Find where the given text appears and provide that cell's center as [X, Y] coordinate. 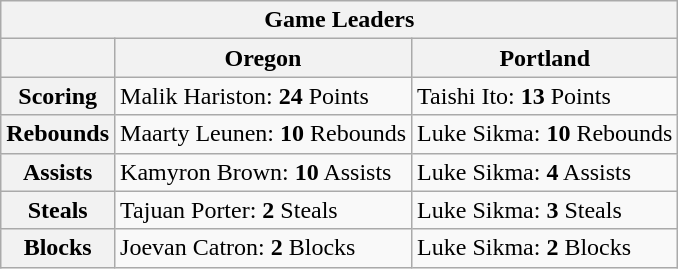
Portland [545, 58]
Steals [58, 210]
Scoring [58, 96]
Joevan Catron: 2 Blocks [264, 248]
Malik Hariston: 24 Points [264, 96]
Luke Sikma: 3 Steals [545, 210]
Luke Sikma: 4 Assists [545, 172]
Kamyron Brown: 10 Assists [264, 172]
Tajuan Porter: 2 Steals [264, 210]
Rebounds [58, 134]
Luke Sikma: 2 Blocks [545, 248]
Blocks [58, 248]
Luke Sikma: 10 Rebounds [545, 134]
Oregon [264, 58]
Game Leaders [340, 20]
Taishi Ito: 13 Points [545, 96]
Assists [58, 172]
Maarty Leunen: 10 Rebounds [264, 134]
